For the text-containing cell, return its midpoint in [X, Y] coordinate format. 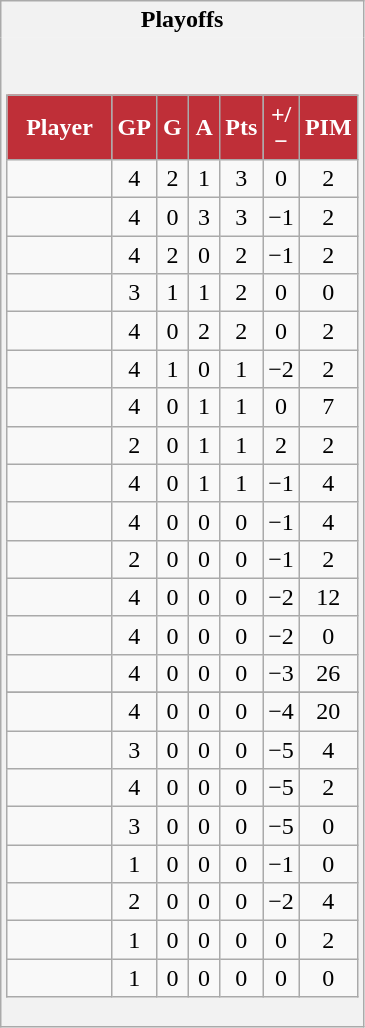
+/− [282, 128]
G [172, 128]
20 [328, 712]
7 [328, 407]
A [204, 128]
12 [328, 597]
GP [134, 128]
Playoffs [182, 20]
PIM [328, 128]
−3 [282, 673]
26 [328, 673]
−4 [282, 712]
Pts [242, 128]
Player [60, 128]
